Detect which cell encompasses the target text, then output its [x, y] center coordinate. 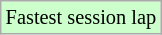
Fastest session lap [81, 17]
